Output the [x, y] coordinate of the center of the cell containing the given text.  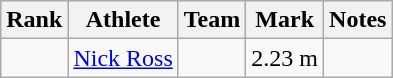
Mark [285, 20]
Athlete [123, 20]
Nick Ross [123, 58]
Team [212, 20]
Notes [358, 20]
2.23 m [285, 58]
Rank [34, 20]
